From the cell containing the given text, extract its center point as (X, Y) coordinate. 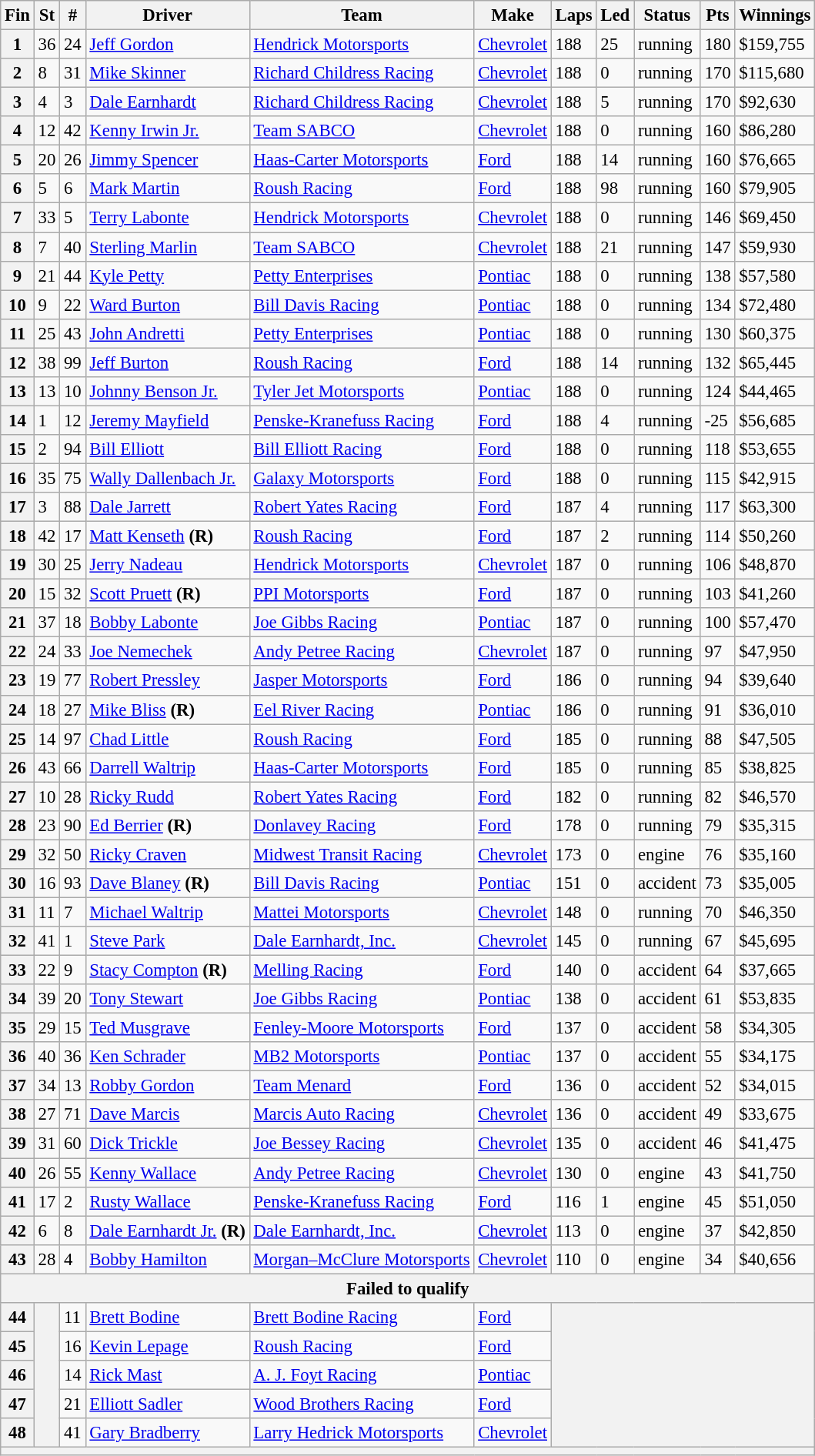
$53,835 (775, 999)
Jasper Motorsports (362, 681)
Galaxy Motorsports (362, 478)
48 (18, 1433)
151 (574, 883)
Jeff Gordon (168, 45)
134 (717, 305)
118 (717, 449)
Brett Bodine Racing (362, 1317)
Team (362, 15)
$57,580 (775, 276)
71 (72, 1115)
Jeff Burton (168, 362)
145 (574, 941)
Marcis Auto Racing (362, 1115)
A. J. Foyt Racing (362, 1375)
$38,825 (775, 767)
$51,050 (775, 1201)
Steve Park (168, 941)
Eel River Racing (362, 710)
113 (574, 1231)
$115,680 (775, 73)
75 (72, 478)
$86,280 (775, 131)
$57,470 (775, 623)
Rusty Wallace (168, 1201)
# (72, 15)
$63,300 (775, 507)
49 (717, 1115)
147 (717, 247)
52 (717, 1086)
$35,160 (775, 854)
Sterling Marlin (168, 247)
Ken Schrader (168, 1057)
91 (717, 710)
66 (72, 767)
73 (717, 883)
76 (717, 854)
182 (574, 796)
Bobby Labonte (168, 623)
116 (574, 1201)
$35,315 (775, 826)
Jimmy Spencer (168, 160)
$60,375 (775, 333)
Ward Burton (168, 305)
Team Menard (362, 1086)
Dale Earnhardt (168, 102)
Winnings (775, 15)
St (46, 15)
Dale Earnhardt Jr. (R) (168, 1231)
$72,480 (775, 305)
70 (717, 912)
$34,175 (775, 1057)
77 (72, 681)
$65,445 (775, 362)
67 (717, 941)
$41,750 (775, 1173)
Kevin Lepage (168, 1346)
Morgan–McClure Motorsports (362, 1259)
124 (717, 392)
Melling Racing (362, 970)
64 (717, 970)
$42,850 (775, 1231)
Dick Trickle (168, 1144)
Mark Martin (168, 189)
Bobby Hamilton (168, 1259)
Stacy Compton (R) (168, 970)
Driver (168, 15)
$56,685 (775, 420)
$34,305 (775, 1028)
61 (717, 999)
93 (72, 883)
$47,950 (775, 652)
$92,630 (775, 102)
79 (717, 826)
$79,905 (775, 189)
Wood Brothers Racing (362, 1404)
$42,915 (775, 478)
148 (574, 912)
178 (574, 826)
Fin (18, 15)
Fenley-Moore Motorsports (362, 1028)
$41,475 (775, 1144)
98 (616, 189)
Failed to qualify (408, 1288)
103 (717, 594)
Donlavey Racing (362, 826)
$76,665 (775, 160)
$48,870 (775, 565)
Tyler Jet Motorsports (362, 392)
Bill Elliott (168, 449)
Mike Bliss (R) (168, 710)
Robby Gordon (168, 1086)
180 (717, 45)
John Andretti (168, 333)
Elliott Sadler (168, 1404)
Joe Nemechek (168, 652)
60 (72, 1144)
Wally Dallenbach Jr. (168, 478)
$45,695 (775, 941)
Ed Berrier (R) (168, 826)
Scott Pruett (R) (168, 594)
140 (574, 970)
$159,755 (775, 45)
Gary Bradberry (168, 1433)
$41,260 (775, 594)
Dale Jarrett (168, 507)
Jeremy Mayfield (168, 420)
$46,350 (775, 912)
106 (717, 565)
$53,655 (775, 449)
Michael Waltrip (168, 912)
PPI Motorsports (362, 594)
-25 (717, 420)
Mike Skinner (168, 73)
Midwest Transit Racing (362, 854)
$33,675 (775, 1115)
50 (72, 854)
Tony Stewart (168, 999)
Terry Labonte (168, 218)
Led (616, 15)
47 (18, 1404)
Brett Bodine (168, 1317)
$34,015 (775, 1086)
Matt Kenseth (R) (168, 536)
Kenny Irwin Jr. (168, 131)
Jerry Nadeau (168, 565)
132 (717, 362)
85 (717, 767)
Dave Marcis (168, 1115)
Ricky Craven (168, 854)
MB2 Motorsports (362, 1057)
Rick Mast (168, 1375)
Chad Little (168, 739)
Dave Blaney (R) (168, 883)
$50,260 (775, 536)
Status (667, 15)
82 (717, 796)
Darrell Waltrip (168, 767)
90 (72, 826)
Bill Elliott Racing (362, 449)
$35,005 (775, 883)
99 (72, 362)
Joe Bessey Racing (362, 1144)
Kenny Wallace (168, 1173)
Kyle Petty (168, 276)
114 (717, 536)
110 (574, 1259)
$69,450 (775, 218)
Robert Pressley (168, 681)
$40,656 (775, 1259)
Make (513, 15)
$44,465 (775, 392)
115 (717, 478)
Mattei Motorsports (362, 912)
Ted Musgrave (168, 1028)
Johnny Benson Jr. (168, 392)
Larry Hedrick Motorsports (362, 1433)
$39,640 (775, 681)
$37,665 (775, 970)
$59,930 (775, 247)
58 (717, 1028)
100 (717, 623)
173 (574, 854)
Ricky Rudd (168, 796)
Pts (717, 15)
$47,505 (775, 739)
135 (574, 1144)
$36,010 (775, 710)
$46,570 (775, 796)
117 (717, 507)
Laps (574, 15)
146 (717, 218)
